Determine the (X, Y) coordinate at the center of the cell enclosing the given text.  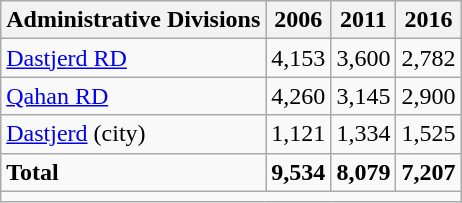
3,600 (364, 58)
8,079 (364, 172)
4,260 (298, 96)
Qahan RD (134, 96)
Dastjerd (city) (134, 134)
1,121 (298, 134)
4,153 (298, 58)
7,207 (428, 172)
Administrative Divisions (134, 20)
2,782 (428, 58)
2011 (364, 20)
2016 (428, 20)
3,145 (364, 96)
9,534 (298, 172)
2,900 (428, 96)
Dastjerd RD (134, 58)
Total (134, 172)
2006 (298, 20)
1,334 (364, 134)
1,525 (428, 134)
